From the cell containing the given text, extract its center point as (X, Y) coordinate. 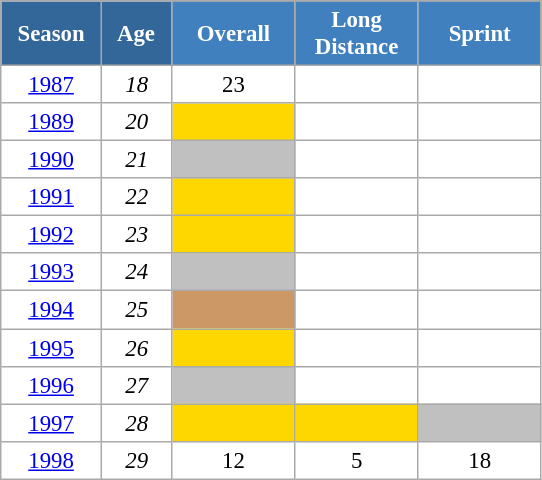
1989 (52, 122)
27 (136, 385)
29 (136, 460)
1992 (52, 235)
26 (136, 348)
25 (136, 310)
28 (136, 423)
Season (52, 34)
22 (136, 197)
24 (136, 273)
12 (234, 460)
21 (136, 160)
1993 (52, 273)
Long Distance (356, 34)
1998 (52, 460)
Age (136, 34)
1995 (52, 348)
1996 (52, 385)
1991 (52, 197)
Overall (234, 34)
1987 (52, 85)
20 (136, 122)
Sprint (480, 34)
1994 (52, 310)
5 (356, 460)
1997 (52, 423)
1990 (52, 160)
